Output the (x, y) coordinate of the center of the cell containing the given text.  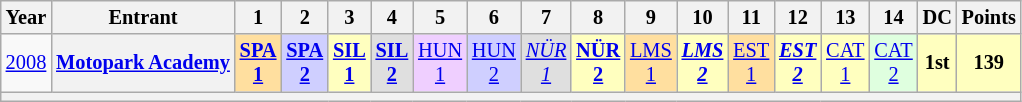
SIL2 (392, 63)
3 (350, 17)
1 (258, 17)
7 (546, 17)
DC (938, 17)
NÜR2 (598, 63)
CAT2 (893, 63)
Year (26, 17)
139 (989, 63)
EST2 (798, 63)
HUN1 (440, 63)
4 (392, 17)
9 (651, 17)
1st (938, 63)
NÜR1 (546, 63)
13 (845, 17)
2008 (26, 63)
CAT1 (845, 63)
SPA2 (304, 63)
SPA1 (258, 63)
11 (751, 17)
5 (440, 17)
SIL1 (350, 63)
LMS2 (703, 63)
8 (598, 17)
LMS1 (651, 63)
Motopark Academy (143, 63)
Points (989, 17)
2 (304, 17)
10 (703, 17)
14 (893, 17)
EST1 (751, 63)
Entrant (143, 17)
12 (798, 17)
HUN2 (494, 63)
6 (494, 17)
